Scan for the cell matching the given text and deliver its (x, y) coordinate at center. 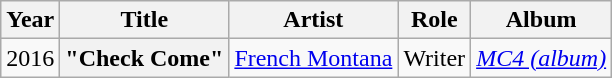
Role (434, 20)
Year (30, 20)
Album (542, 20)
Writer (434, 58)
Title (144, 20)
MC4 (album) (542, 58)
Artist (314, 20)
French Montana (314, 58)
2016 (30, 58)
"Check Come" (144, 58)
